Locate the cell with the specified text and output its [X, Y] center coordinate. 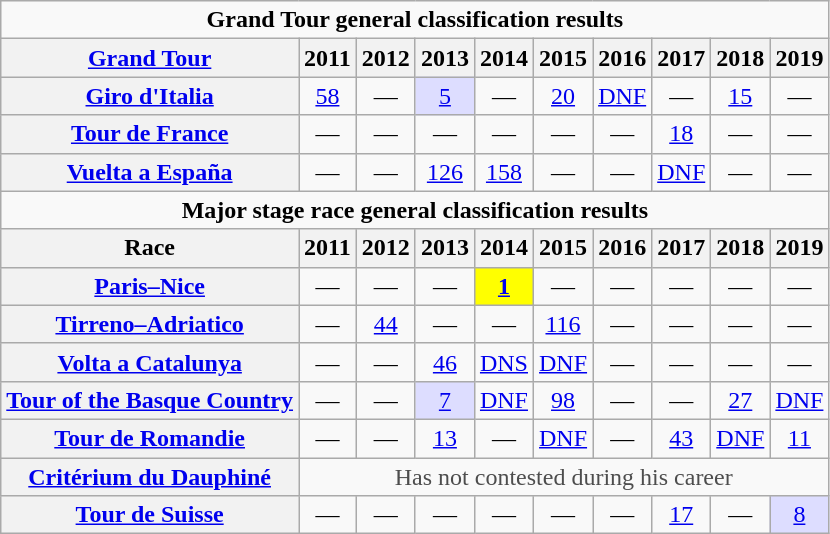
Has not contested during his career [564, 477]
17 [682, 515]
Tour de France [150, 134]
13 [444, 438]
1 [504, 286]
Giro d'Italia [150, 96]
27 [740, 400]
5 [444, 96]
15 [740, 96]
DNS [504, 362]
Tirreno–Adriatico [150, 324]
8 [800, 515]
58 [328, 96]
44 [386, 324]
Race [150, 248]
7 [444, 400]
Tour de Romandie [150, 438]
Grand Tour [150, 58]
116 [564, 324]
46 [444, 362]
Paris–Nice [150, 286]
Grand Tour general classification results [415, 20]
Major stage race general classification results [415, 210]
Critérium du Dauphiné [150, 477]
126 [444, 172]
Vuelta a España [150, 172]
98 [564, 400]
Volta a Catalunya [150, 362]
18 [682, 134]
Tour of the Basque Country [150, 400]
20 [564, 96]
43 [682, 438]
Tour de Suisse [150, 515]
11 [800, 438]
158 [504, 172]
